Return [X, Y] of the center of cell containing provided text 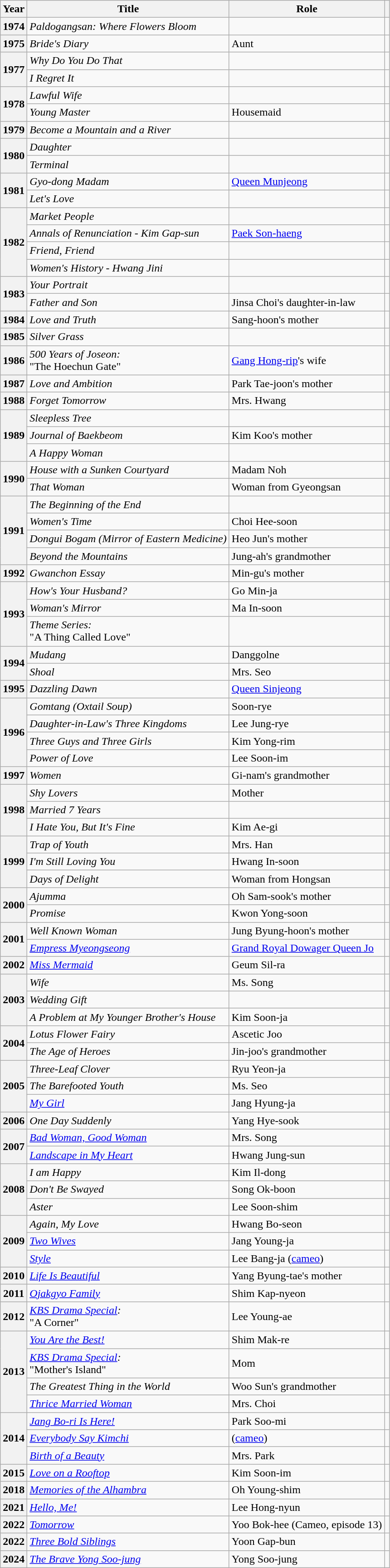
Power of Love [128, 758]
Min-gu's mother [307, 573]
500 Years of Joseon:"The Hoechun Gate" [128, 360]
Lee Soon-im [307, 758]
One Day Suddenly [128, 1121]
Gwanchon Essay [128, 573]
Grand Royal Dowager Queen Jo [307, 948]
Daughter-in-Law's Three Kingdoms [128, 723]
Three Guys and Three Girls [128, 741]
1997 [14, 775]
Mrs. Han [307, 845]
Soon-rye [307, 706]
Thrice Married Woman [128, 1404]
Shoal [128, 672]
Gang Hong-rip's wife [307, 360]
1979 [14, 130]
Love and Truth [128, 320]
1975 [14, 44]
Hwang Jung-sun [307, 1155]
Ojakgyo Family [128, 1293]
Three Bold Siblings [128, 1542]
Annals of Renunciation - Kim Gap-sun [128, 233]
Title [128, 9]
Lee Bang-ja (cameo) [307, 1258]
Father and Son [128, 302]
Yang Byung-tae's mother [307, 1276]
Paek Son-haeng [307, 233]
My Girl [128, 1103]
Woman's Mirror [128, 608]
2006 [14, 1121]
Kim Soon-im [307, 1473]
Hello, Me! [128, 1507]
Sang-hoon's mother [307, 320]
Park Tae-joon's mother [307, 384]
Song Ok-boon [307, 1189]
Miss Mermaid [128, 965]
Shim Kap-nyeon [307, 1293]
Yang Hye-sook [307, 1121]
Choi Hee-soon [307, 522]
A Problem at My Younger Brother's House [128, 1017]
Ryu Yeon-ja [307, 1068]
I'm Still Loving You [128, 862]
Promise [128, 913]
Gi-nam's grandmother [307, 775]
Go Min-ja [307, 591]
1999 [14, 862]
1989 [14, 435]
Lee Young-ae [307, 1316]
Life Is Beautiful [128, 1276]
Married 7 Years [128, 810]
The Barefooted Youth [128, 1086]
Days of Delight [128, 879]
How's Your Husband? [128, 591]
2018 [14, 1490]
The Beginning of the End [128, 505]
Oh Sam-sook's mother [307, 896]
1977 [14, 69]
Bride's Diary [128, 44]
Dongui Bogam (Mirror of Eastern Medicine) [128, 539]
Journal of Baekbeom [128, 435]
2004 [14, 1043]
Lawful Wife [128, 95]
1988 [14, 401]
Young Master [128, 112]
2024 [14, 1559]
KBS Drama Special:"A Corner" [128, 1316]
1992 [14, 573]
Women's Time [128, 522]
1987 [14, 384]
Kim Yong-rim [307, 741]
1978 [14, 104]
Paldogangsan: Where Flowers Bloom [128, 26]
Landscape in My Heart [128, 1155]
2001 [14, 939]
Housemaid [307, 112]
Wedding Gift [128, 1000]
I Regret It [128, 78]
Mom [307, 1363]
Queen Munjeong [307, 181]
2003 [14, 1000]
Year [14, 9]
Silver Grass [128, 337]
Gyo-dong Madam [128, 181]
Jung Byung-hoon's mother [307, 931]
Aunt [307, 44]
2007 [14, 1146]
2010 [14, 1276]
Jang Hyung-ja [307, 1103]
1991 [14, 530]
Shy Lovers [128, 793]
Terminal [128, 164]
Yoon Gap-bun [307, 1542]
1984 [14, 320]
Jang Young-ja [307, 1241]
Woo Sun's grandmother [307, 1387]
Kwon Yong-soon [307, 913]
That Woman [128, 487]
Ma In-soon [307, 608]
2013 [14, 1372]
Woman from Hongsan [307, 879]
1990 [14, 478]
Dazzling Dawn [128, 689]
1994 [14, 663]
Theme Series:"A Thing Called Love" [128, 631]
You Are the Best! [128, 1340]
The Age of Heroes [128, 1051]
Everybody Say Kimchi [128, 1438]
Wife [128, 982]
2009 [14, 1241]
Ms. Song [307, 982]
1998 [14, 810]
1982 [14, 242]
Lee Soon-shim [307, 1207]
Lotus Flower Fairy [128, 1034]
Jin-joo's grandmother [307, 1051]
2015 [14, 1473]
1981 [14, 190]
I am Happy [128, 1172]
The Brave Yong Soo-jung [128, 1559]
Woman from Gyeongsan [307, 487]
1986 [14, 360]
Mrs. Song [307, 1138]
Jinsa Choi's daughter-in-law [307, 302]
Let's Love [128, 199]
Shim Mak-re [307, 1340]
Tomorrow [128, 1524]
Daughter [128, 147]
Role [307, 9]
Style [128, 1258]
Ajumma [128, 896]
Jang Bo-ri Is Here! [128, 1421]
2000 [14, 905]
Again, My Love [128, 1224]
1983 [14, 294]
Three-Leaf Clover [128, 1068]
Madam Noh [307, 470]
Trap of Youth [128, 845]
Queen Sinjeong [307, 689]
House with a Sunken Courtyard [128, 470]
Park Soo-mi [307, 1421]
Empress Myeongseong [128, 948]
Kim Ae-gi [307, 827]
2012 [14, 1316]
Bad Woman, Good Woman [128, 1138]
Mrs. Hwang [307, 401]
Gomtang (Oxtail Soup) [128, 706]
Hwang Bo-seon [307, 1224]
Hwang In-soon [307, 862]
2014 [14, 1438]
Oh Young-shim [307, 1490]
Love on a Rooftop [128, 1473]
1993 [14, 614]
2021 [14, 1507]
Forget Tomorrow [128, 401]
Kim Koo's mother [307, 435]
Jung-ah's grandmother [307, 556]
Two Wives [128, 1241]
Mrs. Choi [307, 1404]
Mrs. Park [307, 1456]
Market People [128, 216]
Your Portrait [128, 285]
2005 [14, 1086]
Lee Jung-rye [307, 723]
Friend, Friend [128, 251]
KBS Drama Special:"Mother's Island" [128, 1363]
Geum Sil-ra [307, 965]
Become a Mountain and a River [128, 130]
Beyond the Mountains [128, 556]
Don't Be Swayed [128, 1189]
2008 [14, 1189]
Yoo Bok-hee (Cameo, episode 13) [307, 1524]
Ascetic Joo [307, 1034]
Mother [307, 793]
The Greatest Thing in the World [128, 1387]
Yong Soo-jung [307, 1559]
1980 [14, 155]
2002 [14, 965]
Birth of a Beauty [128, 1456]
Mudang [128, 655]
A Happy Woman [128, 452]
1996 [14, 732]
I Hate You, But It's Fine [128, 827]
Women's History - Hwang Jini [128, 268]
Well Known Woman [128, 931]
Why Do You Do That [128, 61]
Mrs. Seo [307, 672]
Women [128, 775]
Lee Hong-nyun [307, 1507]
1995 [14, 689]
Heo Jun's mother [307, 539]
Sleepless Tree [128, 418]
Kim Soon-ja [307, 1017]
2011 [14, 1293]
Aster [128, 1207]
Kim Il-dong [307, 1172]
(cameo) [307, 1438]
Danggolne [307, 655]
Ms. Seo [307, 1086]
Love and Ambition [128, 384]
Memories of the Alhambra [128, 1490]
1974 [14, 26]
1985 [14, 337]
